Provide the (x, y) coordinate of the cell's center where the given text is located.  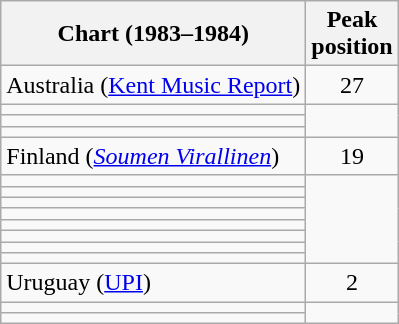
Australia (Kent Music Report) (154, 85)
27 (352, 85)
2 (352, 283)
Finland (Soumen Virallinen) (154, 156)
Chart (1983–1984) (154, 34)
Peakposition (352, 34)
19 (352, 156)
Uruguay (UPI) (154, 283)
